Provide the [x, y] coordinate of the cell's center where the given text is located.  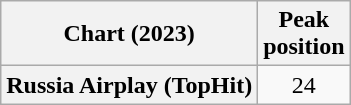
24 [304, 85]
Chart (2023) [130, 34]
Russia Airplay (TopHit) [130, 85]
Peakposition [304, 34]
